Capture the cell that displays the provided text and extract its [x, y] central coordinate. 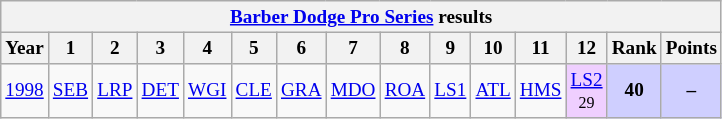
Year [25, 48]
HMS [540, 91]
MDO [353, 91]
1 [70, 48]
WGI [207, 91]
40 [634, 91]
11 [540, 48]
LRP [115, 91]
GRA [301, 91]
4 [207, 48]
DET [160, 91]
6 [301, 48]
Barber Dodge Pro Series results [362, 17]
Points [691, 48]
3 [160, 48]
CLE [254, 91]
SEB [70, 91]
LS229 [586, 91]
8 [405, 48]
1998 [25, 91]
ROA [405, 91]
Rank [634, 48]
2 [115, 48]
7 [353, 48]
LS1 [450, 91]
– [691, 91]
ATL [493, 91]
12 [586, 48]
9 [450, 48]
5 [254, 48]
10 [493, 48]
